For the text-containing cell, return its midpoint in [X, Y] coordinate format. 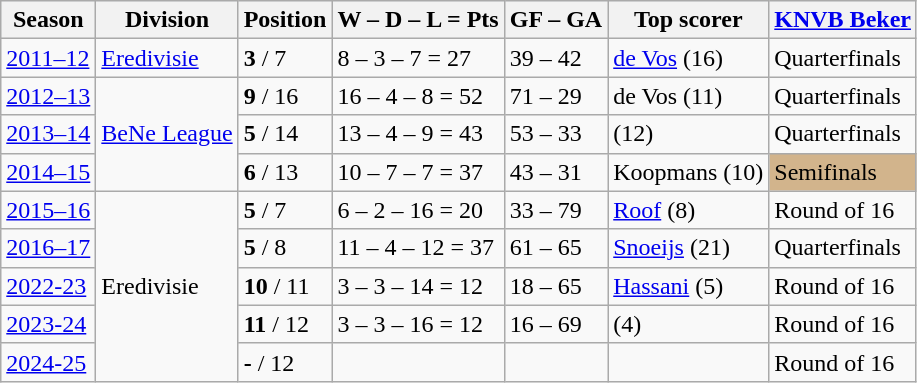
2022-23 [48, 286]
KNVB Beker [843, 20]
2024-25 [48, 362]
- / 12 [285, 362]
2011–12 [48, 58]
53 – 33 [556, 134]
Koopmans (10) [688, 172]
10 – 7 – 7 = 37 [418, 172]
61 – 65 [556, 248]
GF – GA [556, 20]
13 – 4 – 9 = 43 [418, 134]
18 – 65 [556, 286]
Season [48, 20]
11 / 12 [285, 324]
71 – 29 [556, 96]
3 – 3 – 16 = 12 [418, 324]
2015–16 [48, 210]
2016–17 [48, 248]
2014–15 [48, 172]
39 – 42 [556, 58]
W – D – L = Pts [418, 20]
(4) [688, 324]
6 – 2 – 16 = 20 [418, 210]
Top scorer [688, 20]
5 / 14 [285, 134]
9 / 16 [285, 96]
2023-24 [48, 324]
Hassani (5) [688, 286]
33 – 79 [556, 210]
10 / 11 [285, 286]
5 / 7 [285, 210]
8 – 3 – 7 = 27 [418, 58]
16 – 69 [556, 324]
Roof (8) [688, 210]
Snoeijs (21) [688, 248]
2012–13 [48, 96]
3 – 3 – 14 = 12 [418, 286]
BeNe League [167, 134]
43 – 31 [556, 172]
5 / 8 [285, 248]
2013–14 [48, 134]
16 – 4 – 8 = 52 [418, 96]
Semifinals [843, 172]
11 – 4 – 12 = 37 [418, 248]
de Vos (16) [688, 58]
6 / 13 [285, 172]
Position [285, 20]
(12) [688, 134]
de Vos (11) [688, 96]
3 / 7 [285, 58]
Division [167, 20]
